Identify which cell holds the provided text, then report its (X, Y) central coordinate. 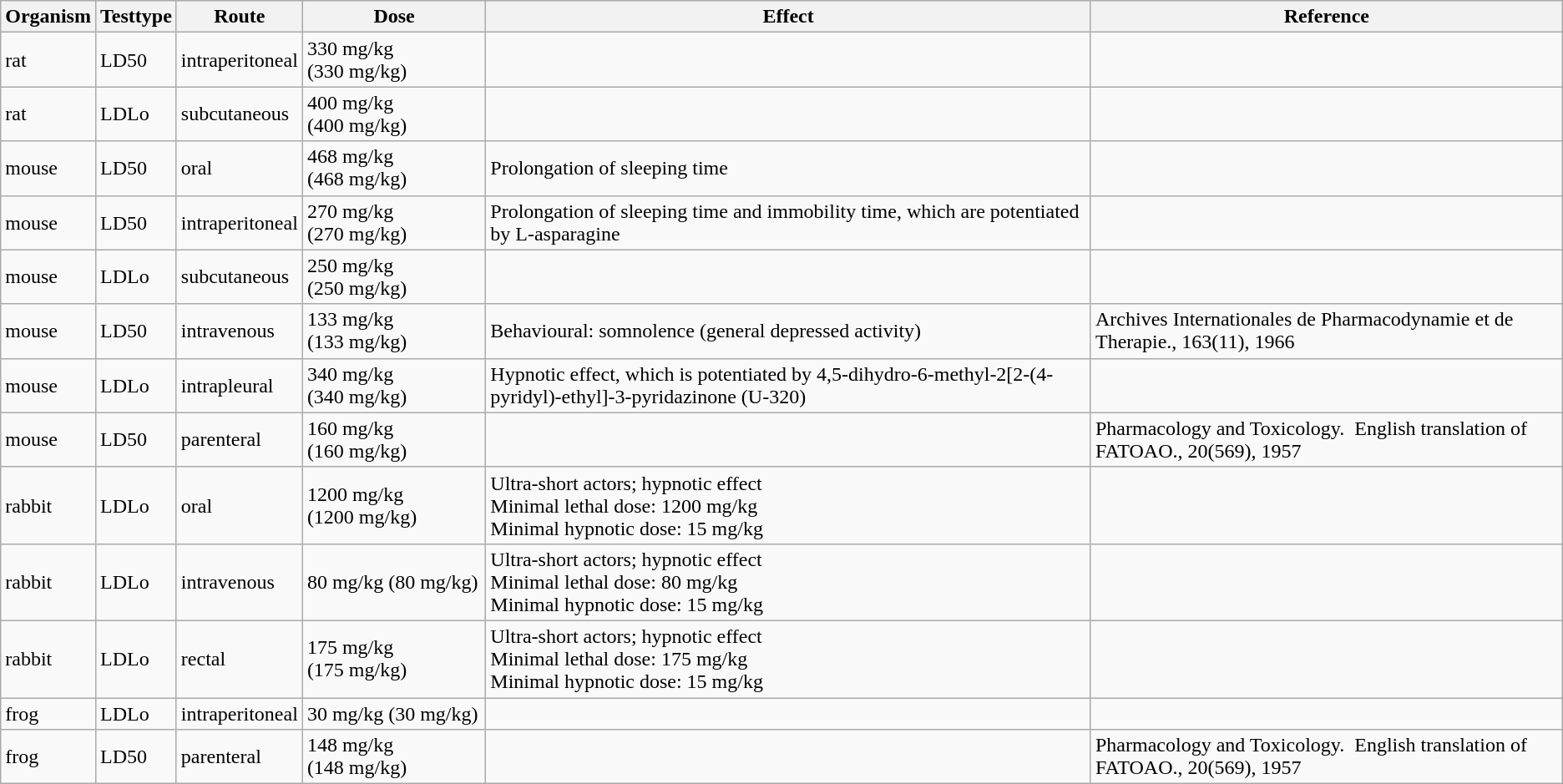
Behavioural: somnolence (general depressed activity) (788, 331)
Prolongation of sleeping time and immobility time, which are potentiated by L-asparagine (788, 222)
175 mg/kg (175 mg/kg) (394, 659)
Reference (1326, 17)
Prolongation of sleeping time (788, 169)
intrapleural (239, 386)
400 mg/kg (400 mg/kg) (394, 114)
Archives Internationales de Pharmacodynamie et de Therapie., 163(11), 1966 (1326, 331)
148 mg/kg (148 mg/kg) (394, 756)
Effect (788, 17)
468 mg/kg (468 mg/kg) (394, 169)
Ultra-short actors; hypnotic effectMinimal lethal dose: 80 mg/kgMinimal hypnotic dose: 15 mg/kg (788, 582)
133 mg/kg (133 mg/kg) (394, 331)
340 mg/kg (340 mg/kg) (394, 386)
Ultra-short actors; hypnotic effectMinimal lethal dose: 175 mg/kgMinimal hypnotic dose: 15 mg/kg (788, 659)
Route (239, 17)
Organism (48, 17)
rectal (239, 659)
Hypnotic effect, which is potentiated by 4,5-dihydro-6-methyl-2[2-(4-pyridyl)-ethyl]-3-pyridazinone (U-320) (788, 386)
270 mg/kg (270 mg/kg) (394, 222)
Dose (394, 17)
250 mg/kg (250 mg/kg) (394, 277)
80 mg/kg (80 mg/kg) (394, 582)
160 mg/kg (160 mg/kg) (394, 439)
330 mg/kg (330 mg/kg) (394, 60)
Testtype (135, 17)
1200 mg/kg (1200 mg/kg) (394, 505)
Ultra-short actors; hypnotic effectMinimal lethal dose: 1200 mg/kgMinimal hypnotic dose: 15 mg/kg (788, 505)
30 mg/kg (30 mg/kg) (394, 714)
